Search for the cell housing the specified text and yield its [x, y] center coordinate. 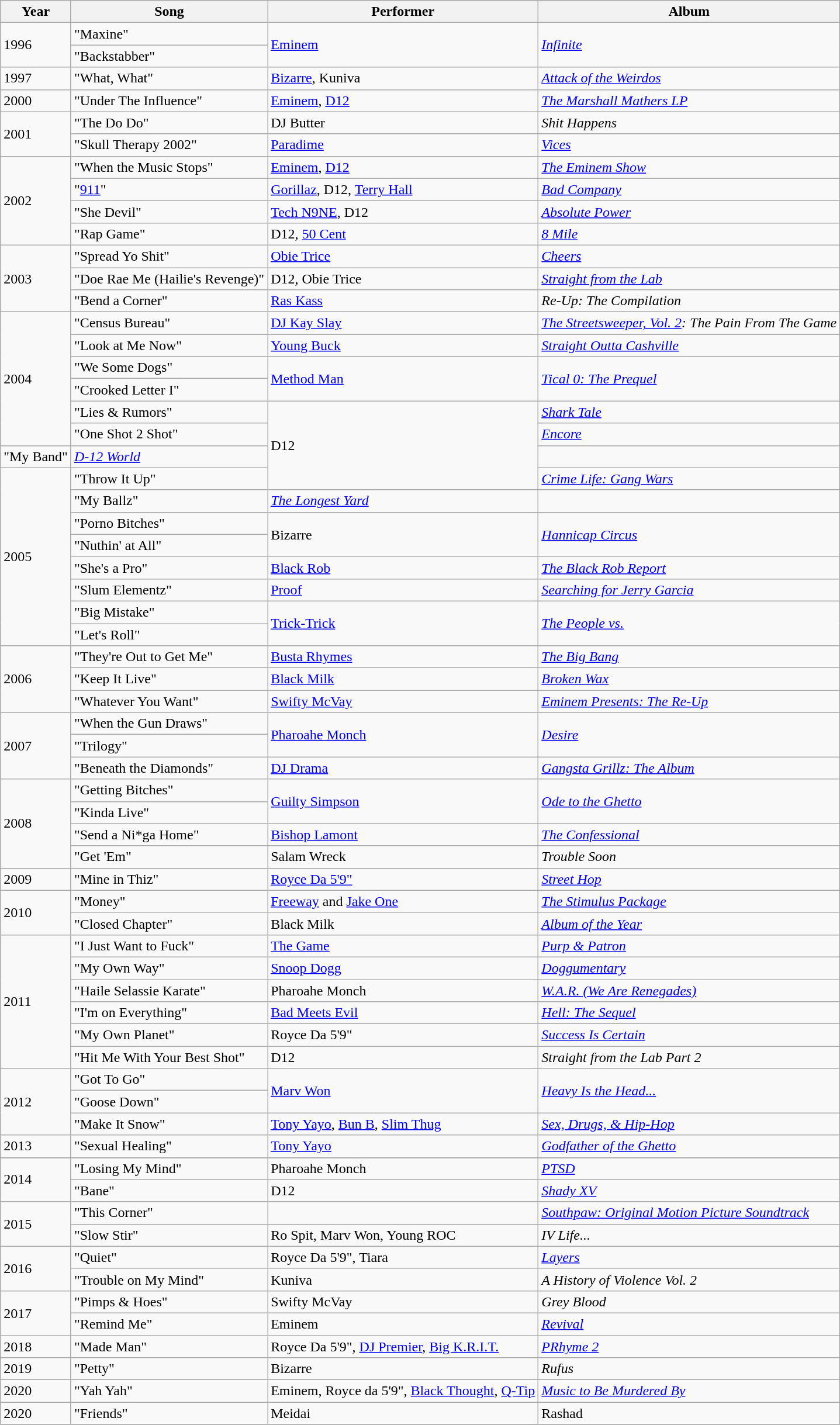
Straight from the Lab [689, 279]
"Big Mistake" [169, 612]
Layers [689, 1257]
2009 [36, 879]
"Get 'Em" [169, 857]
"This Corner" [169, 1213]
"I Just Want to Fuck" [169, 946]
The Marshall Mathers LP [689, 101]
"Yah Yah" [169, 1391]
8 Mile [689, 234]
"Remind Me" [169, 1324]
Trouble Soon [689, 857]
"My Ballz" [169, 501]
Obie Trice [403, 256]
Meidai [403, 1413]
Absolute Power [689, 212]
1996 [36, 45]
"One Shot 2 Shot" [169, 434]
Snoop Dogg [403, 968]
Re-Up: The Compilation [689, 301]
"Maxine" [169, 34]
Busta Rhymes [403, 657]
"Haile Selassie Karate" [169, 991]
Desire [689, 735]
Music to Be Murdered By [689, 1391]
"When the Gun Draws" [169, 724]
"Skull Therapy 2002" [169, 145]
"Throw It Up" [169, 479]
"Doe Rae Me (Hailie's Revenge)" [169, 279]
Heavy Is the Head... [689, 1091]
Searching for Jerry Garcia [689, 590]
Encore [689, 434]
"911" [169, 189]
DJ Butter [403, 123]
Paradime [403, 145]
2002 [36, 200]
Bad Company [689, 189]
Vices [689, 145]
"Pimps & Hoes" [169, 1302]
2006 [36, 679]
Freeway and Jake One [403, 901]
2011 [36, 1001]
"Trouble on My Mind" [169, 1279]
2013 [36, 1146]
"Bane" [169, 1191]
"When the Music Stops" [169, 167]
"Porno Bitches" [169, 523]
Purp & Patron [689, 946]
Performer [403, 12]
Shady XV [689, 1191]
"Rap Game" [169, 234]
2003 [36, 278]
"Quiet" [169, 1257]
Straight Outta Cashville [689, 345]
DJ Kay Slay [403, 323]
"Losing My Mind" [169, 1168]
Bad Meets Evil [403, 1013]
"What, What" [169, 78]
"They're Out to Get Me" [169, 657]
The Black Rob Report [689, 568]
The Eminem Show [689, 167]
"Kinda Live" [169, 812]
The Longest Yard [403, 501]
Success Is Certain [689, 1035]
D12, Obie Trice [403, 279]
The Confessional [689, 835]
PTSD [689, 1168]
IV Life... [689, 1235]
Year [36, 12]
Bizarre, Kuniva [403, 78]
The Game [403, 946]
D-12 World [169, 456]
2001 [36, 134]
Revival [689, 1324]
"Petty" [169, 1369]
A History of Violence Vol. 2 [689, 1279]
"Goose Down" [169, 1102]
"Whatever You Want" [169, 701]
"Hit Me With Your Best Shot" [169, 1057]
Young Buck [403, 345]
DJ Drama [403, 768]
Album [689, 12]
2012 [36, 1102]
Infinite [689, 45]
2000 [36, 101]
Royce Da 5'9", Tiara [403, 1257]
Straight from the Lab Part 2 [689, 1057]
Eminem Presents: The Re-Up [689, 701]
"Getting Bitches" [169, 790]
2019 [36, 1369]
2010 [36, 912]
"Sexual Healing" [169, 1146]
The People vs. [689, 623]
"Money" [169, 901]
"Look at Me Now" [169, 345]
Black Rob [403, 568]
"Keep It Live" [169, 679]
Crime Life: Gang Wars [689, 479]
"Trilogy" [169, 746]
1997 [36, 78]
Godfather of the Ghetto [689, 1146]
Grey Blood [689, 1302]
"My Own Way" [169, 968]
"Bend a Corner" [169, 301]
Album of the Year [689, 924]
"Slum Elementz" [169, 590]
2017 [36, 1313]
"She Devil" [169, 212]
The Streetsweeper, Vol. 2: The Pain From The Game [689, 323]
Attack of the Weirdos [689, 78]
The Big Bang [689, 657]
Tony Yayo, Bun B, Slim Thug [403, 1124]
Broken Wax [689, 679]
2007 [36, 746]
D12, 50 Cent [403, 234]
Salam Wreck [403, 857]
"Nuthin' at All" [169, 545]
Bishop Lamont [403, 835]
Shark Tale [689, 412]
Hannicap Circus [689, 534]
Gangsta Grillz: The Album [689, 768]
Street Hop [689, 879]
Rashad [689, 1413]
Marv Won [403, 1091]
2005 [36, 556]
"I'm on Everything" [169, 1013]
2004 [36, 379]
Guilty Simpson [403, 801]
"Let's Roll" [169, 634]
"Mine in Thiz" [169, 879]
"Backstabber" [169, 56]
"Lies & Rumors" [169, 412]
"Made Man" [169, 1346]
Song [169, 12]
"We Some Dogs" [169, 368]
"Beneath the Diamonds" [169, 768]
"Under The Influence" [169, 101]
The Stimulus Package [689, 901]
Gorillaz, D12, Terry Hall [403, 189]
"Closed Chapter" [169, 924]
"My Band" [36, 456]
Tech N9NE, D12 [403, 212]
Shit Happens [689, 123]
2018 [36, 1346]
Cheers [689, 256]
2008 [36, 824]
"Crooked Letter I" [169, 390]
Hell: The Sequel [689, 1013]
"Slow Stir" [169, 1235]
Rufus [689, 1369]
Ro Spit, Marv Won, Young ROC [403, 1235]
"She's a Pro" [169, 568]
"Send a Ni*ga Home" [169, 835]
2015 [36, 1224]
W.A.R. (We Are Renegades) [689, 991]
Tony Yayo [403, 1146]
Proof [403, 590]
"Spread Yo Shit" [169, 256]
"Make It Snow" [169, 1124]
Ode to the Ghetto [689, 801]
Eminem, Royce da 5'9", Black Thought, Q-Tip [403, 1391]
PRhyme 2 [689, 1346]
Royce Da 5'9", DJ Premier, Big K.R.I.T. [403, 1346]
Method Man [403, 379]
Sex, Drugs, & Hip-Hop [689, 1124]
2016 [36, 1268]
Ras Kass [403, 301]
"The Do Do" [169, 123]
"Census Bureau" [169, 323]
2014 [36, 1180]
Southpaw: Original Motion Picture Soundtrack [689, 1213]
Doggumentary [689, 968]
Trick-Trick [403, 623]
"My Own Planet" [169, 1035]
"Got To Go" [169, 1080]
Kuniva [403, 1279]
Tical 0: The Prequel [689, 379]
"Friends" [169, 1413]
